Locate the cell with the specified text and output its [X, Y] center coordinate. 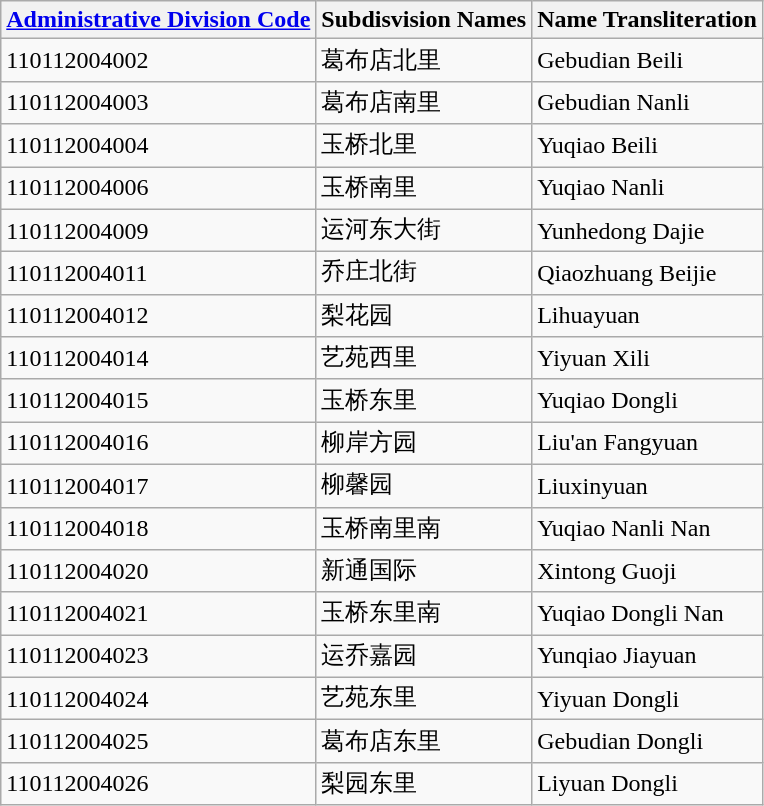
艺苑西里 [424, 358]
110112004017 [158, 486]
艺苑东里 [424, 698]
Name Transliteration [648, 20]
Lihuayuan [648, 316]
Yuqiao Beili [648, 146]
Subdisvision Names [424, 20]
Yuqiao Dongli Nan [648, 614]
Yuqiao Nanli [648, 188]
110112004006 [158, 188]
Liuxinyuan [648, 486]
Liu'an Fangyuan [648, 444]
Administrative Division Code [158, 20]
110112004023 [158, 656]
110112004012 [158, 316]
Xintong Guoji [648, 572]
110112004004 [158, 146]
玉桥南里 [424, 188]
新通国际 [424, 572]
Gebudian Dongli [648, 742]
Yiyuan Xili [648, 358]
Yuqiao Dongli [648, 400]
110112004009 [158, 230]
110112004025 [158, 742]
110112004015 [158, 400]
110112004002 [158, 60]
110112004011 [158, 274]
Liyuan Dongli [648, 784]
110112004024 [158, 698]
葛布店北里 [424, 60]
Gebudian Beili [648, 60]
Yunhedong Dajie [648, 230]
梨园东里 [424, 784]
110112004020 [158, 572]
110112004016 [158, 444]
葛布店东里 [424, 742]
运乔嘉园 [424, 656]
玉桥东里 [424, 400]
玉桥南里南 [424, 528]
玉桥北里 [424, 146]
Yuqiao Nanli Nan [648, 528]
玉桥东里南 [424, 614]
Yiyuan Dongli [648, 698]
Qiaozhuang Beijie [648, 274]
110112004003 [158, 102]
柳岸方园 [424, 444]
乔庄北街 [424, 274]
110112004014 [158, 358]
110112004018 [158, 528]
Gebudian Nanli [648, 102]
柳馨园 [424, 486]
梨花园 [424, 316]
Yunqiao Jiayuan [648, 656]
110112004026 [158, 784]
110112004021 [158, 614]
葛布店南里 [424, 102]
运河东大街 [424, 230]
